Find where the given text appears and provide that cell's center as (X, Y) coordinate. 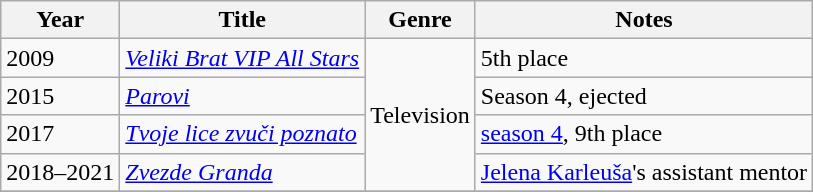
2015 (60, 96)
Year (60, 20)
2009 (60, 58)
Zvezde Granda (242, 172)
Jelena Karleuša's assistant mentor (644, 172)
Parovi (242, 96)
Notes (644, 20)
Genre (420, 20)
Tvoje lice zvuči poznato (242, 134)
season 4, 9th place (644, 134)
2017 (60, 134)
Television (420, 115)
Season 4, ejected (644, 96)
5th place (644, 58)
Title (242, 20)
Veliki Brat VIP All Stars (242, 58)
2018–2021 (60, 172)
